Determine the (x, y) coordinate at the center of the cell enclosing the given text.  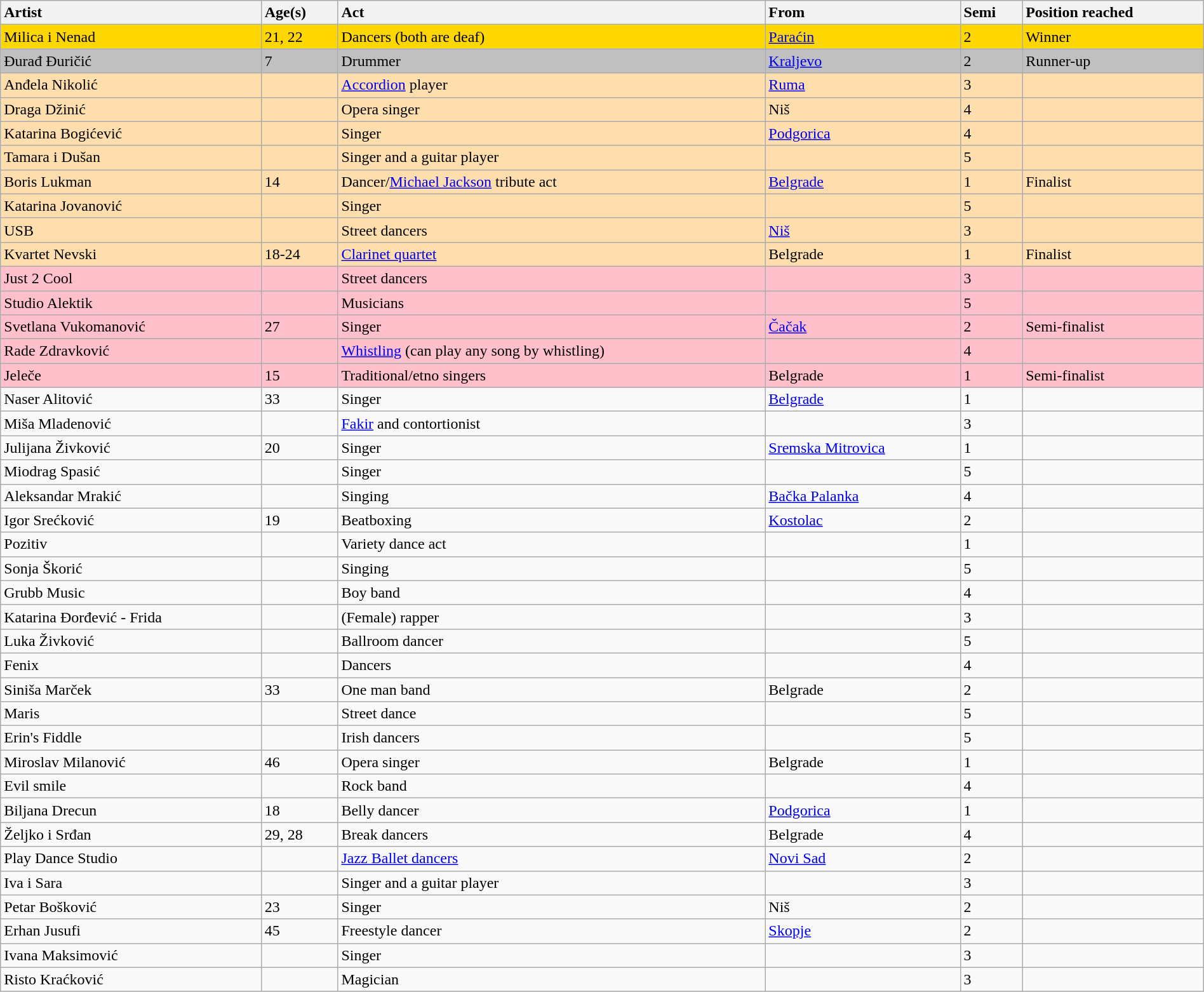
Skopje (862, 931)
Paraćin (862, 37)
27 (300, 327)
Ballroom dancer (551, 641)
Miodrag Spasić (131, 472)
Magician (551, 979)
Aleksandar Mrakić (131, 496)
14 (300, 182)
45 (300, 931)
Željko i Srđan (131, 834)
Pozitiv (131, 544)
Bačka Palanka (862, 496)
Jazz Ballet dancers (551, 859)
Boy band (551, 593)
Rock band (551, 786)
Irish dancers (551, 738)
Musicians (551, 303)
Tamara i Dušan (131, 158)
Act (551, 13)
USB (131, 230)
20 (300, 448)
Maris (131, 714)
Iva i Sara (131, 883)
Milica i Nenad (131, 37)
15 (300, 375)
Accordion player (551, 85)
Petar Bošković (131, 907)
Svetlana Vukomanović (131, 327)
Beatboxing (551, 520)
46 (300, 762)
23 (300, 907)
Grubb Music (131, 593)
Street dance (551, 714)
Kvartet Nevski (131, 254)
Kraljevo (862, 61)
Anđela Nikolić (131, 85)
Katarina Jovanović (131, 206)
Miroslav Milanović (131, 762)
Sremska Mitrovica (862, 448)
18-24 (300, 254)
Biljana Drecun (131, 810)
19 (300, 520)
21, 22 (300, 37)
One man band (551, 689)
Drummer (551, 61)
Naser Alitović (131, 399)
Winner (1113, 37)
Erin's Fiddle (131, 738)
Boris Lukman (131, 182)
Risto Kraćković (131, 979)
29, 28 (300, 834)
Variety dance act (551, 544)
Dancers (both are deaf) (551, 37)
Katarina Bogićević (131, 133)
Fakir and contortionist (551, 424)
Belly dancer (551, 810)
18 (300, 810)
Julijana Živković (131, 448)
Luka Živković (131, 641)
Ruma (862, 85)
Kostolac (862, 520)
Jeleče (131, 375)
Đurađ Đuričić (131, 61)
Clarinet quartet (551, 254)
Dancer/Michael Jackson tribute act (551, 182)
Igor Srećković (131, 520)
Fenix (131, 665)
Čačak (862, 327)
Semi (991, 13)
Draga Džinić (131, 109)
Just 2 Cool (131, 278)
(Female) rapper (551, 617)
Sonja Škorić (131, 568)
Artist (131, 13)
Erhan Jusufi (131, 931)
Runner-up (1113, 61)
Break dancers (551, 834)
Studio Alektik (131, 303)
Position reached (1113, 13)
From (862, 13)
Dancers (551, 665)
Freestyle dancer (551, 931)
Katarina Đorđević - Frida (131, 617)
Traditional/etno singers (551, 375)
Miša Mladenović (131, 424)
Play Dance Studio (131, 859)
Rade Zdravković (131, 351)
Whistling (can play any song by whistling) (551, 351)
Novi Sad (862, 859)
7 (300, 61)
Age(s) (300, 13)
Siniša Marček (131, 689)
Ivana Maksimović (131, 955)
Evil smile (131, 786)
